Determine the (X, Y) coordinate at the center of the cell enclosing the given text.  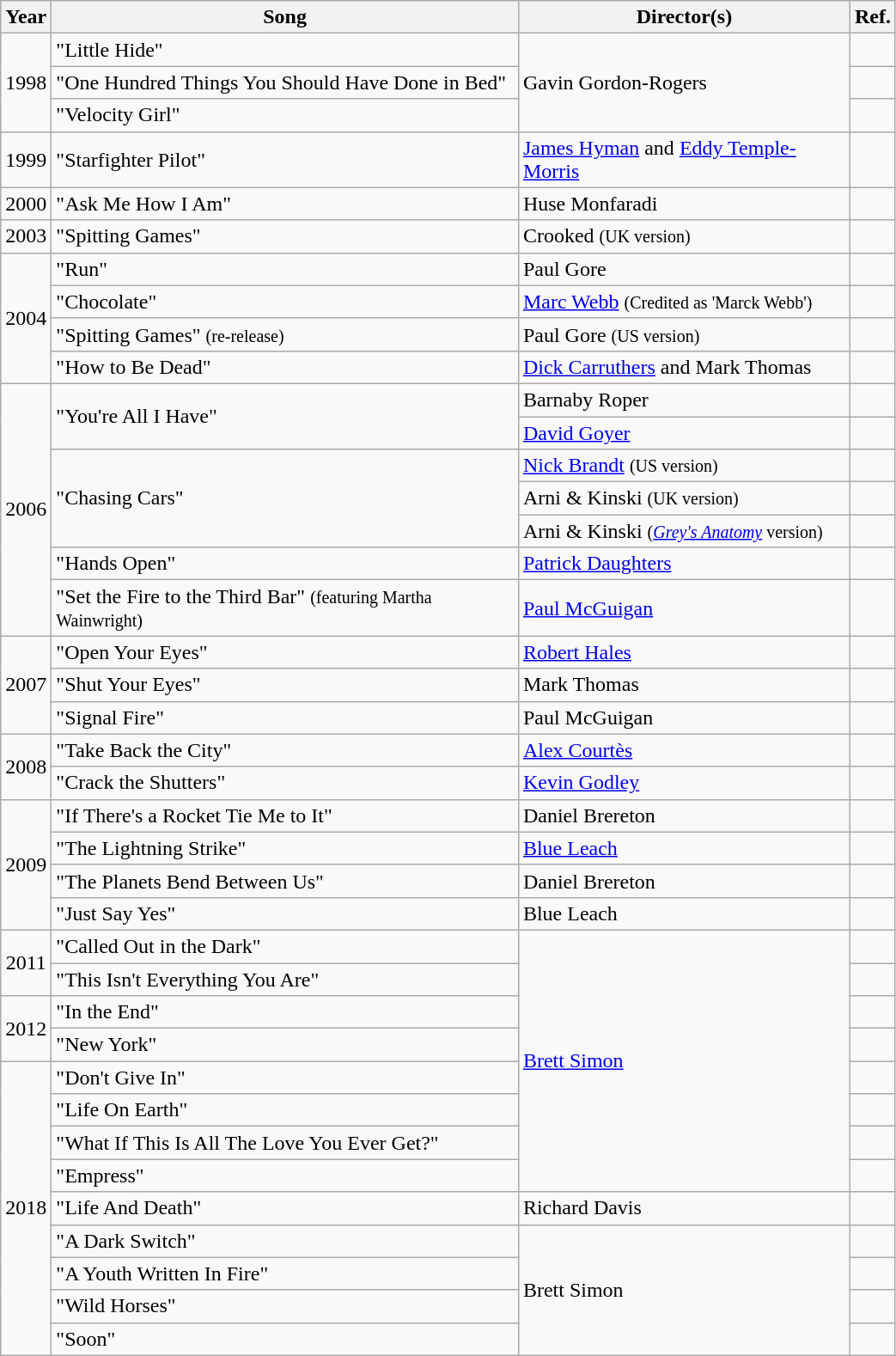
Nick Brandt (US version) (684, 466)
1999 (26, 160)
Huse Monfaradi (684, 204)
"Don't Give In" (285, 1078)
"Spitting Games" (re-release) (285, 334)
Alex Courtès (684, 750)
Robert Hales (684, 652)
2000 (26, 204)
2018 (26, 1208)
James Hyman and Eddy Temple-Morris (684, 160)
"New York" (285, 1045)
Richard Davis (684, 1208)
1998 (26, 82)
"Run" (285, 269)
Patrick Daughters (684, 564)
Year (26, 17)
Song (285, 17)
David Goyer (684, 432)
"Signal Fire" (285, 718)
"Crack the Shutters" (285, 783)
Paul Gore (US version) (684, 334)
Paul Gore (684, 269)
"The Lightning Strike" (285, 848)
"How to Be Dead" (285, 367)
2007 (26, 685)
"Life And Death" (285, 1208)
"If There's a Rocket Tie Me to It" (285, 815)
"This Isn't Everything You Are" (285, 979)
"Just Say Yes" (285, 913)
"Spitting Games" (285, 236)
"You're All I Have" (285, 416)
Gavin Gordon-Rogers (684, 82)
"Wild Horses" (285, 1306)
Ref. (873, 17)
2009 (26, 864)
"Hands Open" (285, 564)
"Called Out in the Dark" (285, 946)
"Velocity Girl" (285, 115)
2003 (26, 236)
"Take Back the City" (285, 750)
"A Dark Switch" (285, 1241)
"Chasing Cars" (285, 498)
2004 (26, 318)
Director(s) (684, 17)
"A Youth Written In Fire" (285, 1274)
"Soon" (285, 1339)
Arni & Kinski (UK version) (684, 498)
Barnaby Roper (684, 400)
"What If This Is All The Love You Ever Get?" (285, 1143)
"Shut Your Eyes" (285, 685)
Kevin Godley (684, 783)
Dick Carruthers and Mark Thomas (684, 367)
Marc Webb (Credited as 'Marck Webb') (684, 302)
2012 (26, 1029)
"Life On Earth" (285, 1110)
"The Planets Bend Between Us" (285, 881)
"In the End" (285, 1012)
2011 (26, 962)
"Open Your Eyes" (285, 652)
"Little Hide" (285, 50)
"Ask Me How I Am" (285, 204)
Arni & Kinski (Grey's Anatomy version) (684, 531)
"Chocolate" (285, 302)
"Set the Fire to the Third Bar" (featuring Martha Wainwright) (285, 608)
"One Hundred Things You Should Have Done in Bed" (285, 82)
"Empress" (285, 1176)
Crooked (UK version) (684, 236)
2008 (26, 767)
2006 (26, 509)
Mark Thomas (684, 685)
"Starfighter Pilot" (285, 160)
